Return [x, y] of the center of cell containing provided text 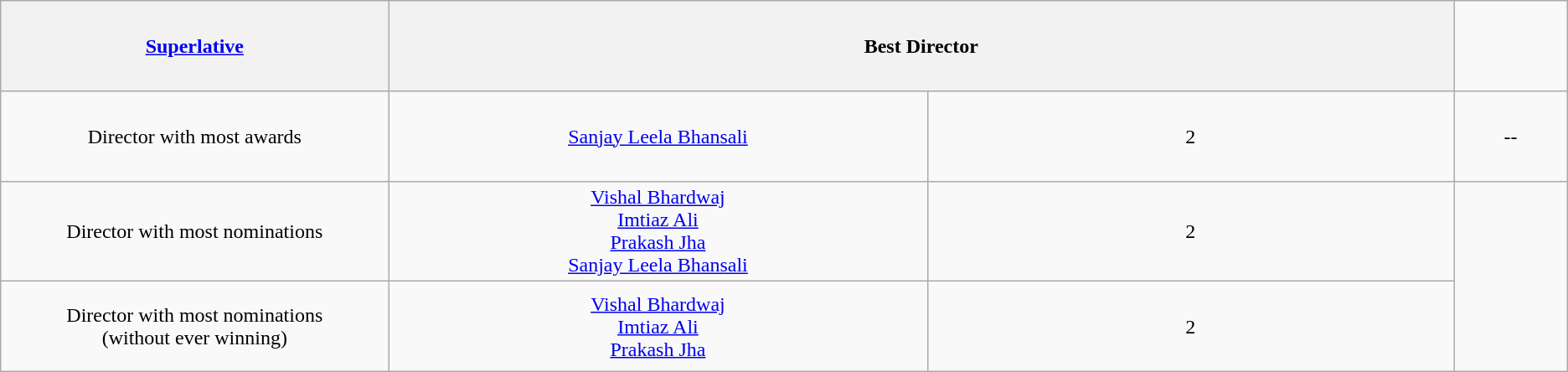
-- [1511, 137]
Vishal Bhardwaj Imtiaz Ali Prakash Jha [658, 327]
Director with most nominations(without ever winning) [194, 327]
Director with most awards [194, 137]
Sanjay Leela Bhansali [658, 137]
Best Director [921, 46]
Superlative [194, 46]
Vishal Bhardwaj Imtiaz Ali Prakash Jha Sanjay Leela Bhansali [658, 231]
Director with most nominations [194, 231]
